Scan for the cell matching the given text and deliver its (X, Y) coordinate at center. 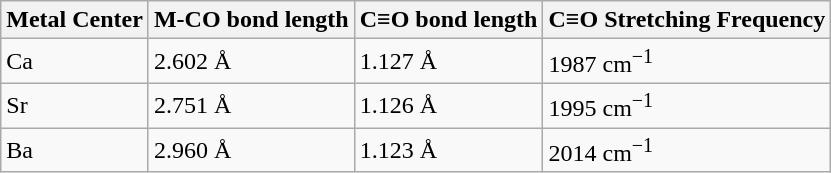
M-CO bond length (251, 20)
Sr (75, 106)
2.751 Å (251, 106)
C≡O Stretching Frequency (687, 20)
2.602 Å (251, 62)
1.123 Å (448, 150)
Metal Center (75, 20)
2.960 Å (251, 150)
2014 cm−1 (687, 150)
1.126 Å (448, 106)
C≡O bond length (448, 20)
Ba (75, 150)
1987 cm−1 (687, 62)
1.127 Å (448, 62)
1995 cm−1 (687, 106)
Ca (75, 62)
